For the text-containing cell, return its midpoint in [x, y] coordinate format. 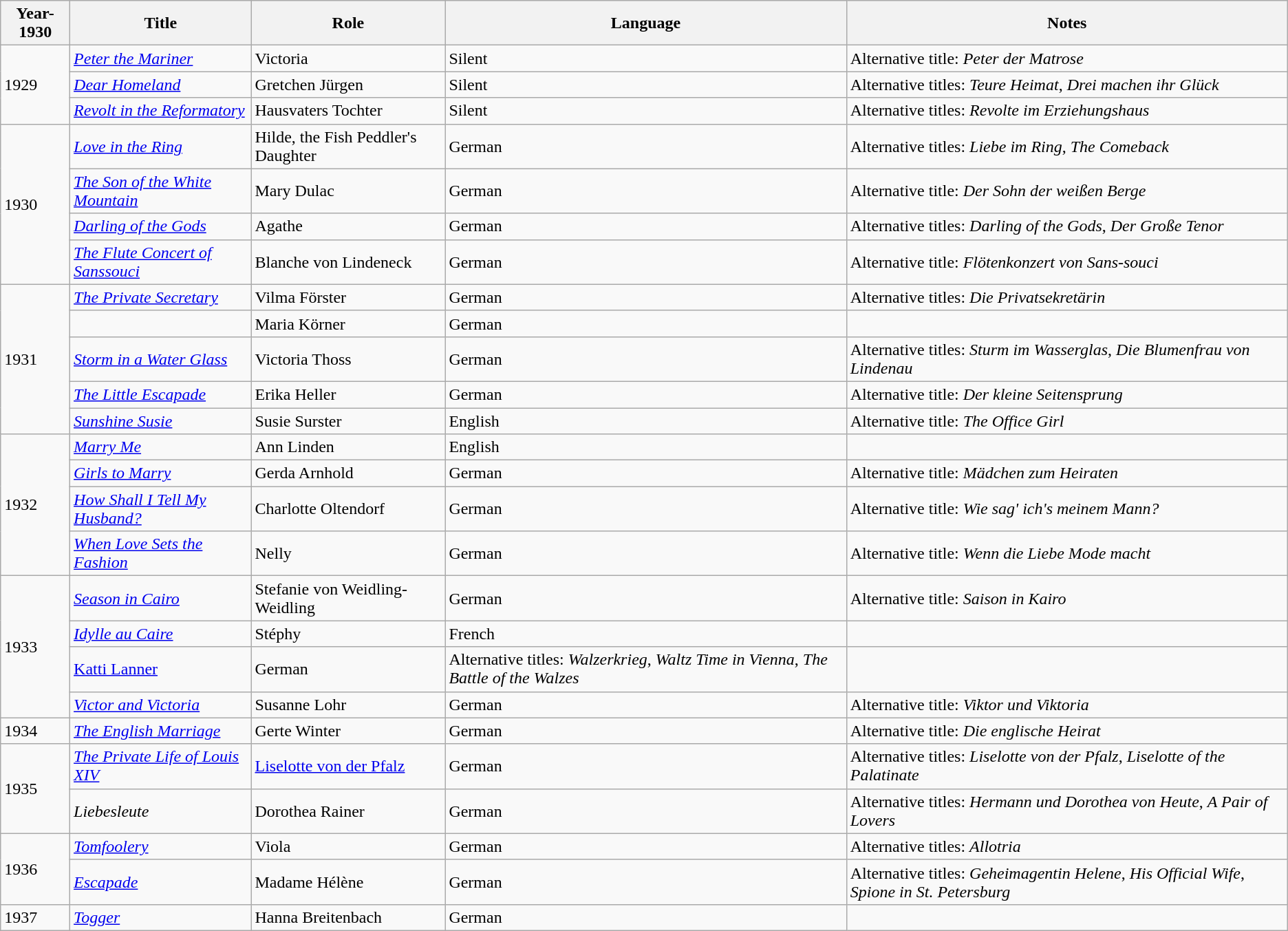
1932 [36, 505]
Alternative titles: Teure Heimat, Drei machen ihr Glück [1066, 85]
Alternative titles: Geheimagentin Helene, His Official Wife, Spione in St. Petersburg [1066, 882]
Title [161, 23]
Viola [348, 846]
Storm in a Water Glass [161, 359]
Susanne Lohr [348, 705]
Dear Homeland [161, 85]
Darling of the Gods [161, 226]
Idylle au Caire [161, 634]
Alternative titles: Liebe im Ring, The Comeback [1066, 146]
Alternative title: Die englische Heirat [1066, 731]
Alternative titles: Sturm im Wasserglas, Die Blumenfrau von Lindenau [1066, 359]
Charlotte Oltendorf [348, 509]
Liebesleute [161, 811]
1929 [36, 85]
Girls to Marry [161, 473]
Katti Lanner [161, 669]
Alternative title: Viktor und Viktoria [1066, 705]
The Private Life of Louis XIV [161, 767]
Susie Surster [348, 420]
Alternative title: Der kleine Seitensprung [1066, 394]
Ann Linden [348, 447]
1933 [36, 647]
Alternative title: Saison in Kairo [1066, 599]
Vilma Förster [348, 297]
Blanche von Lindeneck [348, 261]
The Flute Concert of Sanssouci [161, 261]
Stéphy [348, 634]
Madame Hélène [348, 882]
1937 [36, 917]
Agathe [348, 226]
Alternative title: Flötenkonzert von Sans-souci [1066, 261]
Alternative title: Mädchen zum Heiraten [1066, 473]
Gretchen Jürgen [348, 85]
Language [645, 23]
Hausvaters Tochter [348, 111]
Alternative titles: Liselotte von der Pfalz, Liselotte of the Palatinate [1066, 767]
Revolt in the Reformatory [161, 111]
Year-1930 [36, 23]
Togger [161, 917]
Victoria Thoss [348, 359]
The English Marriage [161, 731]
Nelly [348, 553]
Alternative titles: Walzerkrieg, Waltz Time in Vienna, The Battle of the Walzes [645, 669]
Alternative titles: Revolte im Erziehungshaus [1066, 111]
Maria Körner [348, 323]
1935 [36, 789]
Love in the Ring [161, 146]
Escapade [161, 882]
Alternative titles: Die Privatsekretärin [1066, 297]
Alternative titles: Darling of the Gods, Der Große Tenor [1066, 226]
Role [348, 23]
Gerda Arnhold [348, 473]
Peter the Mariner [161, 58]
1931 [36, 359]
How Shall I Tell My Husband? [161, 509]
Notes [1066, 23]
Alternative title: Der Sohn der weißen Berge [1066, 191]
Season in Cairo [161, 599]
Alternative title: Wenn die Liebe Mode macht [1066, 553]
1934 [36, 731]
Hilde, the Fish Peddler's Daughter [348, 146]
1930 [36, 204]
Sunshine Susie [161, 420]
The Son of the White Mountain [161, 191]
Victor and Victoria [161, 705]
Gerte Winter [348, 731]
Erika Heller [348, 394]
1936 [36, 868]
Alternative title: The Office Girl [1066, 420]
Stefanie von Weidling-Weidling [348, 599]
When Love Sets the Fashion [161, 553]
Tomfoolery [161, 846]
Alternative titles: Hermann und Dorothea von Heute, A Pair of Lovers [1066, 811]
Liselotte von der Pfalz [348, 767]
Alternative title: Wie sag' ich's meinem Mann? [1066, 509]
The Little Escapade [161, 394]
The Private Secretary [161, 297]
Mary Dulac [348, 191]
Victoria [348, 58]
Marry Me [161, 447]
Alternative title: Peter der Matrose [1066, 58]
Dorothea Rainer [348, 811]
Hanna Breitenbach [348, 917]
Alternative titles: Allotria [1066, 846]
French [645, 634]
